Return [x, y] of the center of cell containing provided text 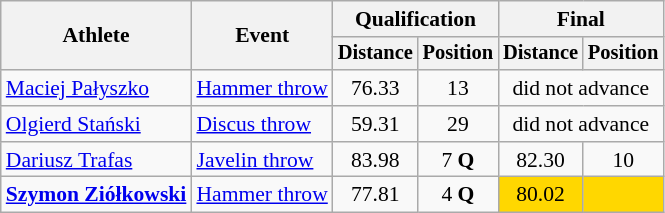
Javelin throw [262, 160]
Szymon Ziółkowski [96, 195]
Final [580, 19]
Discus throw [262, 124]
77.81 [376, 195]
10 [623, 160]
4 Q [458, 195]
80.02 [540, 195]
82.30 [540, 160]
Maciej Pałyszko [96, 88]
Dariusz Trafas [96, 160]
29 [458, 124]
Athlete [96, 36]
Olgierd Stański [96, 124]
Qualification [416, 19]
59.31 [376, 124]
Event [262, 36]
76.33 [376, 88]
7 Q [458, 160]
13 [458, 88]
83.98 [376, 160]
